For the text-containing cell, return its midpoint in (x, y) coordinate format. 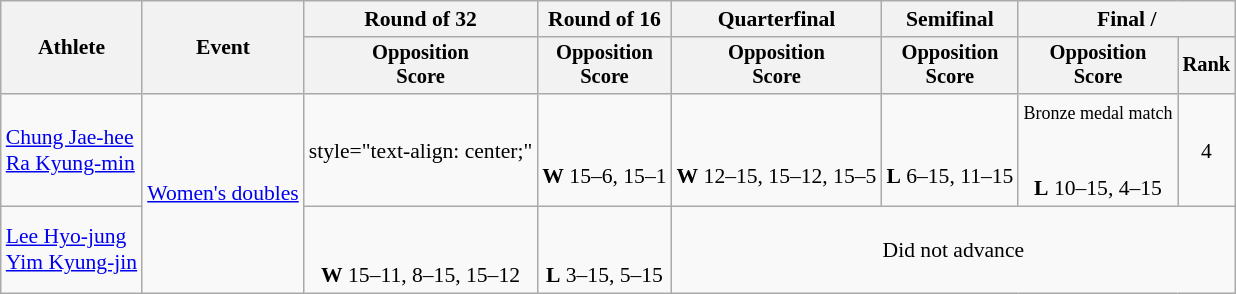
W 15–6, 15–1 (604, 150)
Lee Hyo-jung Yim Kyung-jin (72, 250)
Rank (1207, 66)
W 15–11, 8–15, 15–12 (421, 250)
Quarterfinal (777, 19)
Round of 32 (421, 19)
Round of 16 (604, 19)
L 6–15, 11–15 (950, 150)
4 (1207, 150)
Event (223, 48)
W 12–15, 15–12, 15–5 (777, 150)
Women's doubles (223, 194)
style="text-align: center;" (421, 150)
Chung Jae-hee Ra Kyung-min (72, 150)
L 3–15, 5–15 (604, 250)
Final / (1126, 19)
Bronze medal matchL 10–15, 4–15 (1098, 150)
Did not advance (954, 250)
Athlete (72, 48)
Semifinal (950, 19)
